Return the [X, Y] coordinate for the center point of the cell that contains the specified text.  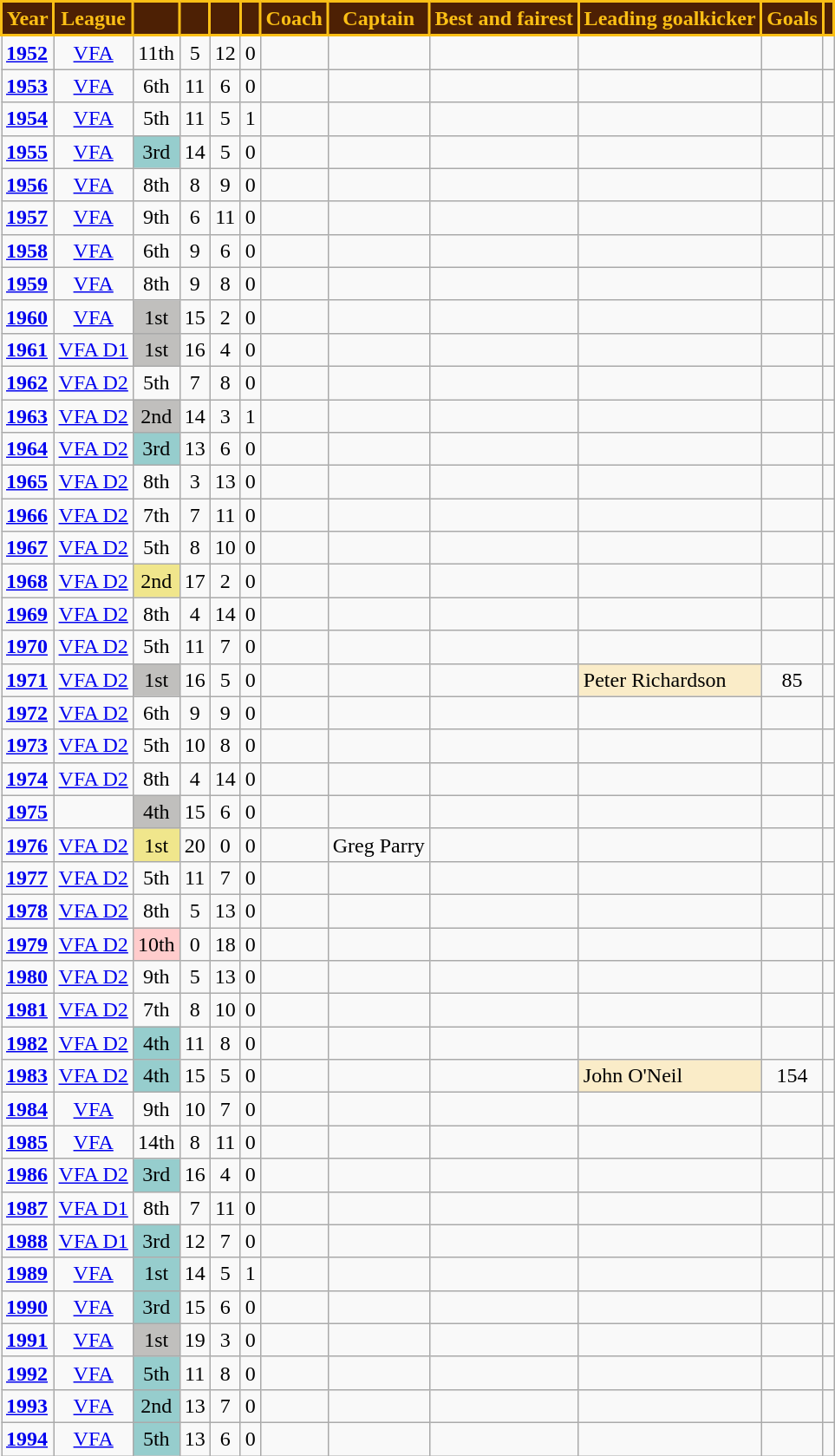
1956 [28, 185]
Leading goalkicker [669, 19]
1993 [28, 1406]
1991 [28, 1340]
1985 [28, 1142]
85 [793, 680]
1971 [28, 680]
18 [225, 944]
1960 [28, 317]
1961 [28, 349]
1977 [28, 878]
1958 [28, 251]
1963 [28, 415]
1952 [28, 52]
Coach [294, 19]
1964 [28, 449]
John O'Neil [669, 1076]
1959 [28, 284]
1972 [28, 713]
Year [28, 19]
154 [793, 1076]
1970 [28, 647]
1975 [28, 812]
1987 [28, 1208]
1969 [28, 614]
1955 [28, 152]
1984 [28, 1109]
1980 [28, 977]
1979 [28, 944]
1974 [28, 779]
Captain [378, 19]
1989 [28, 1274]
1962 [28, 382]
League [94, 19]
17 [194, 581]
11th [156, 52]
1983 [28, 1076]
1957 [28, 218]
1992 [28, 1373]
1978 [28, 911]
1988 [28, 1241]
1967 [28, 548]
Greg Parry [378, 845]
1982 [28, 1043]
1965 [28, 482]
1994 [28, 1439]
1953 [28, 86]
Goals [793, 19]
1968 [28, 581]
1954 [28, 119]
1973 [28, 746]
10th [156, 944]
Best and fairest [504, 19]
1981 [28, 1010]
1976 [28, 845]
1966 [28, 515]
Peter Richardson [669, 680]
1986 [28, 1175]
14th [156, 1142]
1990 [28, 1307]
19 [194, 1340]
20 [194, 845]
